Output the (x, y) coordinate of the center of the cell containing the given text.  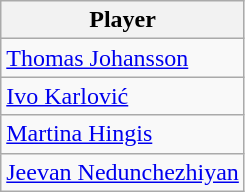
Thomas Johansson (123, 58)
Martina Hingis (123, 134)
Player (123, 20)
Ivo Karlović (123, 96)
Jeevan Nedunchezhiyan (123, 172)
